Find where the given text appears and provide that cell's center as [x, y] coordinate. 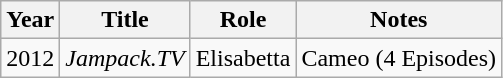
Elisabetta [243, 58]
Year [30, 20]
Notes [399, 20]
Title [125, 20]
Role [243, 20]
2012 [30, 58]
Jampack.TV [125, 58]
Cameo (4 Episodes) [399, 58]
